Return [x, y] of the center of cell containing provided text 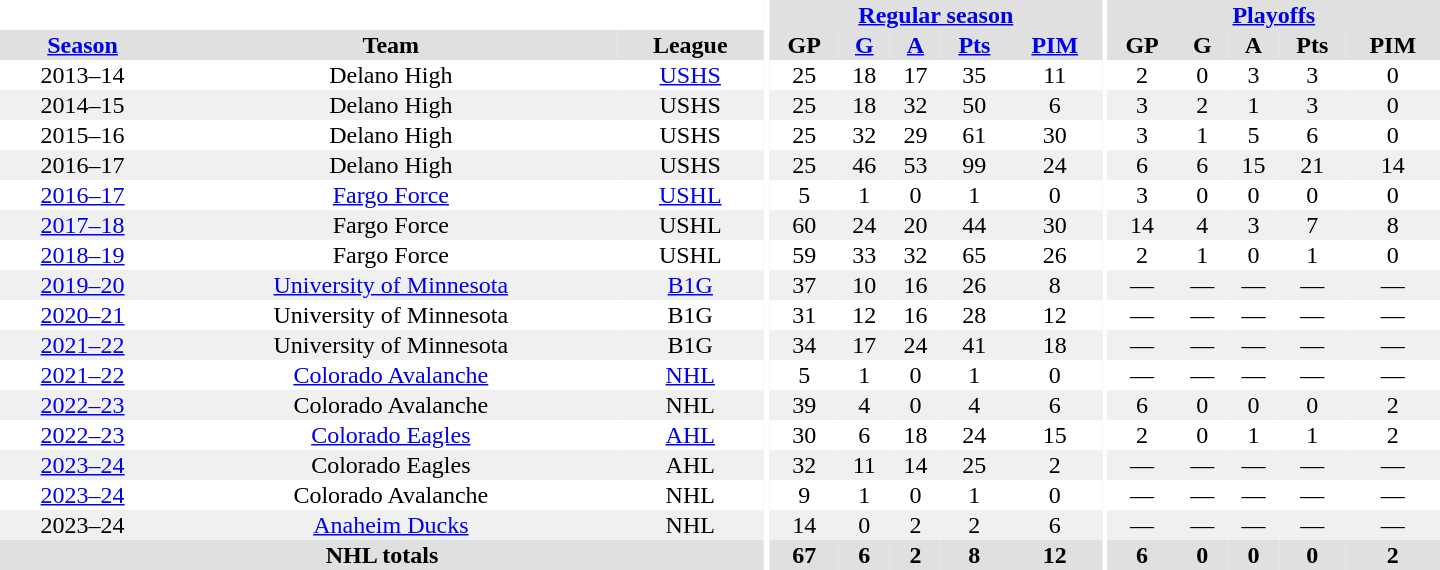
Anaheim Ducks [390, 525]
60 [804, 225]
29 [916, 135]
Regular season [936, 15]
44 [974, 225]
46 [864, 165]
Season [82, 45]
2015–16 [82, 135]
50 [974, 105]
2020–21 [82, 315]
53 [916, 165]
99 [974, 165]
59 [804, 255]
35 [974, 75]
39 [804, 405]
9 [804, 495]
61 [974, 135]
37 [804, 285]
67 [804, 555]
65 [974, 255]
NHL totals [382, 555]
31 [804, 315]
League [690, 45]
2018–19 [82, 255]
20 [916, 225]
34 [804, 345]
2014–15 [82, 105]
7 [1312, 225]
2019–20 [82, 285]
41 [974, 345]
Team [390, 45]
28 [974, 315]
21 [1312, 165]
2013–14 [82, 75]
Playoffs [1274, 15]
2017–18 [82, 225]
33 [864, 255]
10 [864, 285]
